Search for the cell housing the specified text and yield its (X, Y) center coordinate. 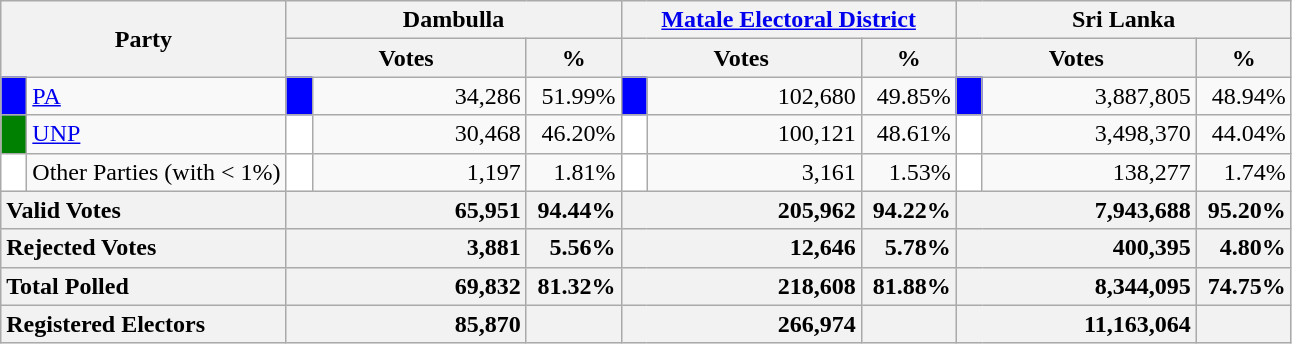
94.22% (908, 210)
1.81% (574, 172)
44.04% (1244, 134)
266,974 (741, 324)
UNP (156, 134)
7,943,688 (1076, 210)
65,951 (406, 210)
46.20% (574, 134)
PA (156, 96)
Total Polled (144, 286)
100,121 (754, 134)
5.56% (574, 248)
11,163,064 (1076, 324)
1.74% (1244, 172)
3,161 (754, 172)
8,344,095 (1076, 286)
3,498,370 (1089, 134)
Sri Lanka (1124, 20)
74.75% (1244, 286)
Rejected Votes (144, 248)
3,887,805 (1089, 96)
85,870 (406, 324)
34,286 (419, 96)
Valid Votes (144, 210)
Dambulla (454, 20)
51.99% (574, 96)
81.32% (574, 286)
Other Parties (with < 1%) (156, 172)
218,608 (741, 286)
138,277 (1089, 172)
30,468 (419, 134)
Party (144, 39)
4.80% (1244, 248)
49.85% (908, 96)
205,962 (741, 210)
3,881 (406, 248)
48.94% (1244, 96)
5.78% (908, 248)
400,395 (1076, 248)
102,680 (754, 96)
1.53% (908, 172)
81.88% (908, 286)
69,832 (406, 286)
Registered Electors (144, 324)
48.61% (908, 134)
94.44% (574, 210)
Matale Electoral District (788, 20)
95.20% (1244, 210)
1,197 (419, 172)
12,646 (741, 248)
